Return the (x, y) coordinate for the center point of the cell that contains the specified text.  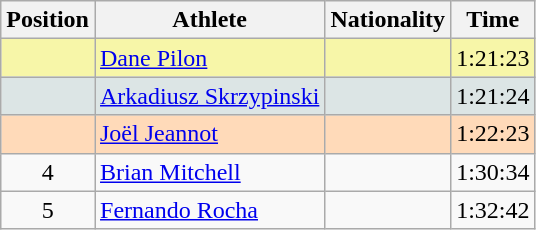
1:30:34 (493, 172)
Nationality (388, 20)
4 (48, 172)
Athlete (209, 20)
5 (48, 210)
Dane Pilon (209, 58)
Position (48, 20)
1:21:23 (493, 58)
Fernando Rocha (209, 210)
Time (493, 20)
Brian Mitchell (209, 172)
1:32:42 (493, 210)
1:21:24 (493, 96)
Joël Jeannot (209, 134)
Arkadiusz Skrzypinski (209, 96)
1:22:23 (493, 134)
